Scan for the cell matching the given text and deliver its [X, Y] coordinate at center. 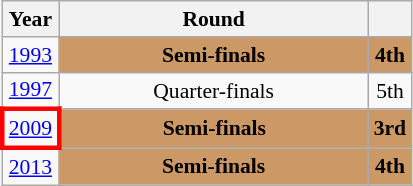
5th [390, 90]
2009 [30, 130]
1997 [30, 90]
1993 [30, 55]
2013 [30, 166]
Round [214, 19]
Quarter-finals [214, 90]
Year [30, 19]
3rd [390, 130]
